Provide the (x, y) coordinate of the cell's center where the given text is located.  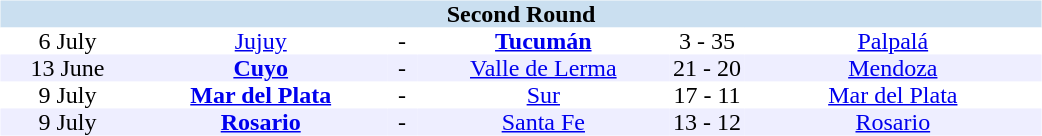
6 July (67, 42)
Mendoza (892, 68)
3 - 35 (707, 42)
Santa Fe (544, 122)
21 - 20 (707, 68)
Cuyo (260, 68)
Jujuy (260, 42)
17 - 11 (707, 96)
13 - 12 (707, 122)
Tucumán (544, 42)
Second Round (520, 14)
13 June (67, 68)
Sur (544, 96)
Palpalá (892, 42)
Valle de Lerma (544, 68)
